Pinpoint the cell where the given text exists, returning its (X, Y) midpoint coordinate. 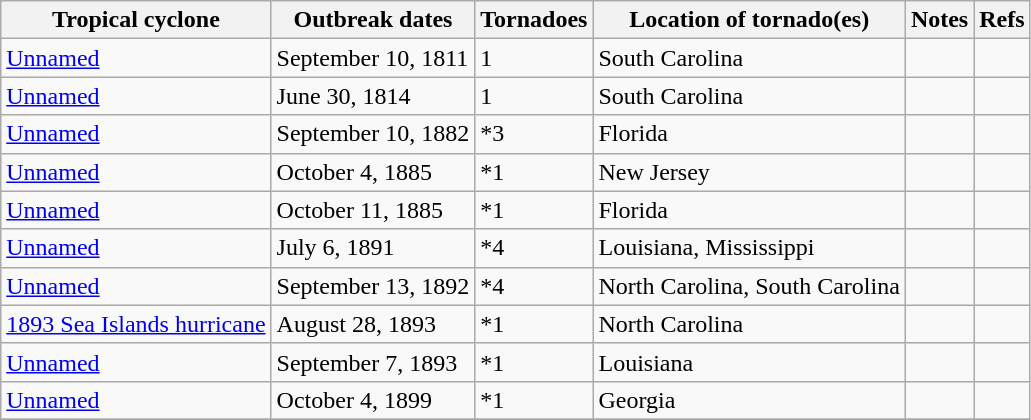
North Carolina, South Carolina (749, 286)
October 4, 1885 (373, 172)
1893 Sea Islands hurricane (136, 324)
Location of tornado(es) (749, 20)
Outbreak dates (373, 20)
October 4, 1899 (373, 400)
Louisiana, Mississippi (749, 248)
September 7, 1893 (373, 362)
Tropical cyclone (136, 20)
August 28, 1893 (373, 324)
Georgia (749, 400)
Louisiana (749, 362)
North Carolina (749, 324)
September 13, 1892 (373, 286)
July 6, 1891 (373, 248)
Notes (939, 20)
October 11, 1885 (373, 210)
Tornadoes (534, 20)
June 30, 1814 (373, 96)
September 10, 1882 (373, 134)
September 10, 1811 (373, 58)
New Jersey (749, 172)
*3 (534, 134)
Refs (1002, 20)
